Return [X, Y] of the center of cell containing provided text 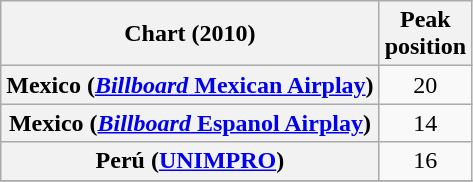
16 [425, 161]
14 [425, 123]
Mexico (Billboard Espanol Airplay) [190, 123]
Peakposition [425, 34]
Chart (2010) [190, 34]
Mexico (Billboard Mexican Airplay) [190, 85]
Perú (UNIMPRO) [190, 161]
20 [425, 85]
